Identify which cell holds the provided text, then report its [x, y] central coordinate. 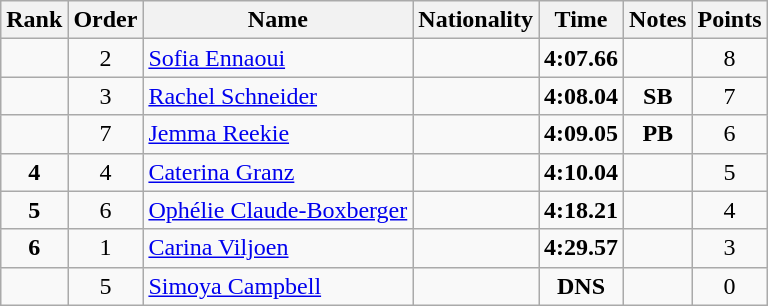
4:18.21 [582, 210]
Notes [658, 20]
Time [582, 20]
Ophélie Claude-Boxberger [278, 210]
SB [658, 96]
4:08.04 [582, 96]
Rachel Schneider [278, 96]
Carina Viljoen [278, 248]
Order [106, 20]
Nationality [476, 20]
0 [730, 286]
4:07.66 [582, 58]
4:10.04 [582, 172]
Caterina Granz [278, 172]
8 [730, 58]
Name [278, 20]
1 [106, 248]
4:29.57 [582, 248]
DNS [582, 286]
2 [106, 58]
4:09.05 [582, 134]
Rank [34, 20]
Simoya Campbell [278, 286]
PB [658, 134]
Jemma Reekie [278, 134]
Sofia Ennaoui [278, 58]
Points [730, 20]
